Search for the cell housing the specified text and yield its [x, y] center coordinate. 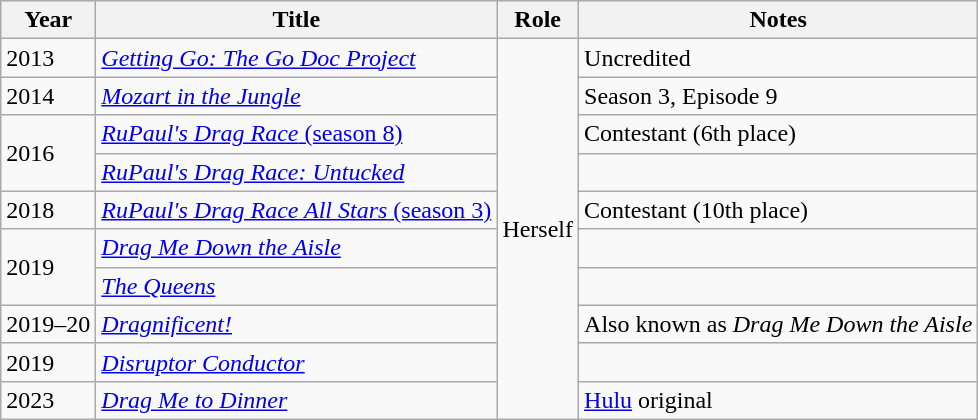
Title [296, 20]
Contestant (6th place) [778, 134]
2019–20 [48, 324]
Drag Me Down the Aisle [296, 248]
Herself [538, 230]
Dragnificent! [296, 324]
Hulu original [778, 400]
2023 [48, 400]
Role [538, 20]
RuPaul's Drag Race (season 8) [296, 134]
2013 [48, 58]
RuPaul's Drag Race: Untucked [296, 172]
Year [48, 20]
Getting Go: The Go Doc Project [296, 58]
2018 [48, 210]
The Queens [296, 286]
Notes [778, 20]
Season 3, Episode 9 [778, 96]
Drag Me to Dinner [296, 400]
2014 [48, 96]
Mozart in the Jungle [296, 96]
Disruptor Conductor [296, 362]
RuPaul's Drag Race All Stars (season 3) [296, 210]
2016 [48, 153]
Contestant (10th place) [778, 210]
Uncredited [778, 58]
Also known as Drag Me Down the Aisle [778, 324]
